Pinpoint the cell where the given text exists, returning its [x, y] midpoint coordinate. 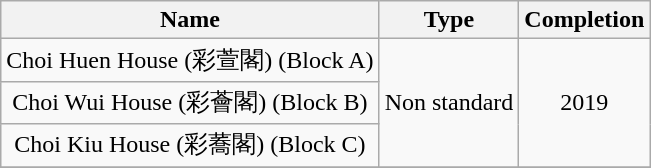
Name [190, 20]
Choi Wui House (彩薈閣) (Block B) [190, 102]
Non standard [449, 103]
Type [449, 20]
2019 [584, 103]
Choi Huen House (彩萱閣) (Block A) [190, 60]
Completion [584, 20]
Choi Kiu House (彩蕎閣) (Block C) [190, 146]
